Find where the given text appears and provide that cell's center as (X, Y) coordinate. 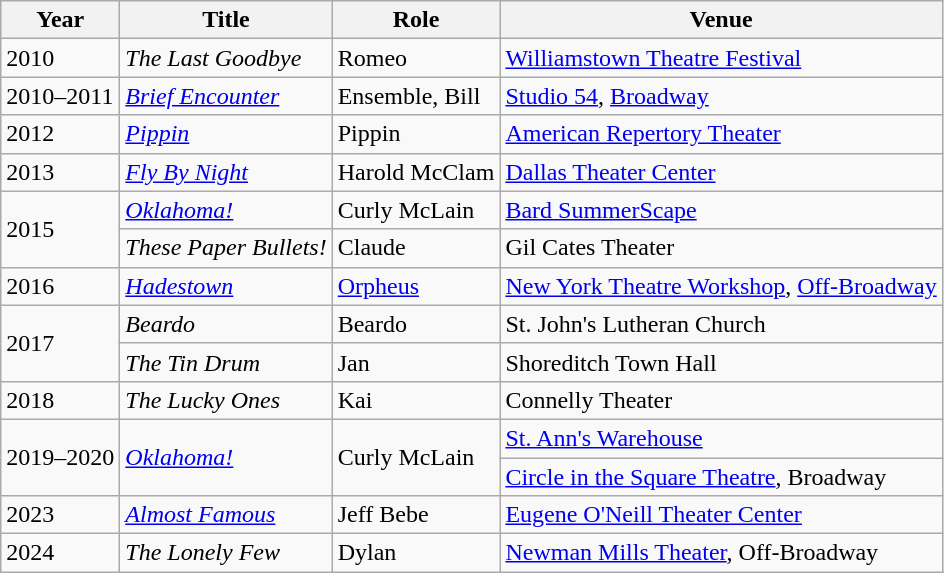
2012 (60, 134)
Shoreditch Town Hall (721, 362)
2016 (60, 286)
2017 (60, 343)
2013 (60, 172)
Year (60, 20)
Romeo (416, 58)
Kai (416, 400)
2015 (60, 229)
Venue (721, 20)
Bard SummerScape (721, 210)
Fly By Night (226, 172)
2010–2011 (60, 96)
Hadestown (226, 286)
Role (416, 20)
Title (226, 20)
The Tin Drum (226, 362)
St. John's Lutheran Church (721, 324)
Dylan (416, 553)
Eugene O'Neill Theater Center (721, 515)
Harold McClam (416, 172)
American Repertory Theater (721, 134)
Brief Encounter (226, 96)
2023 (60, 515)
2024 (60, 553)
Dallas Theater Center (721, 172)
2010 (60, 58)
2018 (60, 400)
Claude (416, 248)
Connelly Theater (721, 400)
Orpheus (416, 286)
Studio 54, Broadway (721, 96)
The Lonely Few (226, 553)
Jan (416, 362)
Gil Cates Theater (721, 248)
St. Ann's Warehouse (721, 438)
Newman Mills Theater, Off-Broadway (721, 553)
Jeff Bebe (416, 515)
The Lucky Ones (226, 400)
New York Theatre Workshop, Off-Broadway (721, 286)
Ensemble, Bill (416, 96)
Almost Famous (226, 515)
These Paper Bullets! (226, 248)
The Last Goodbye (226, 58)
Circle in the Square Theatre, Broadway (721, 477)
Williamstown Theatre Festival (721, 58)
2019–2020 (60, 457)
